For the text-containing cell, return its midpoint in (X, Y) coordinate format. 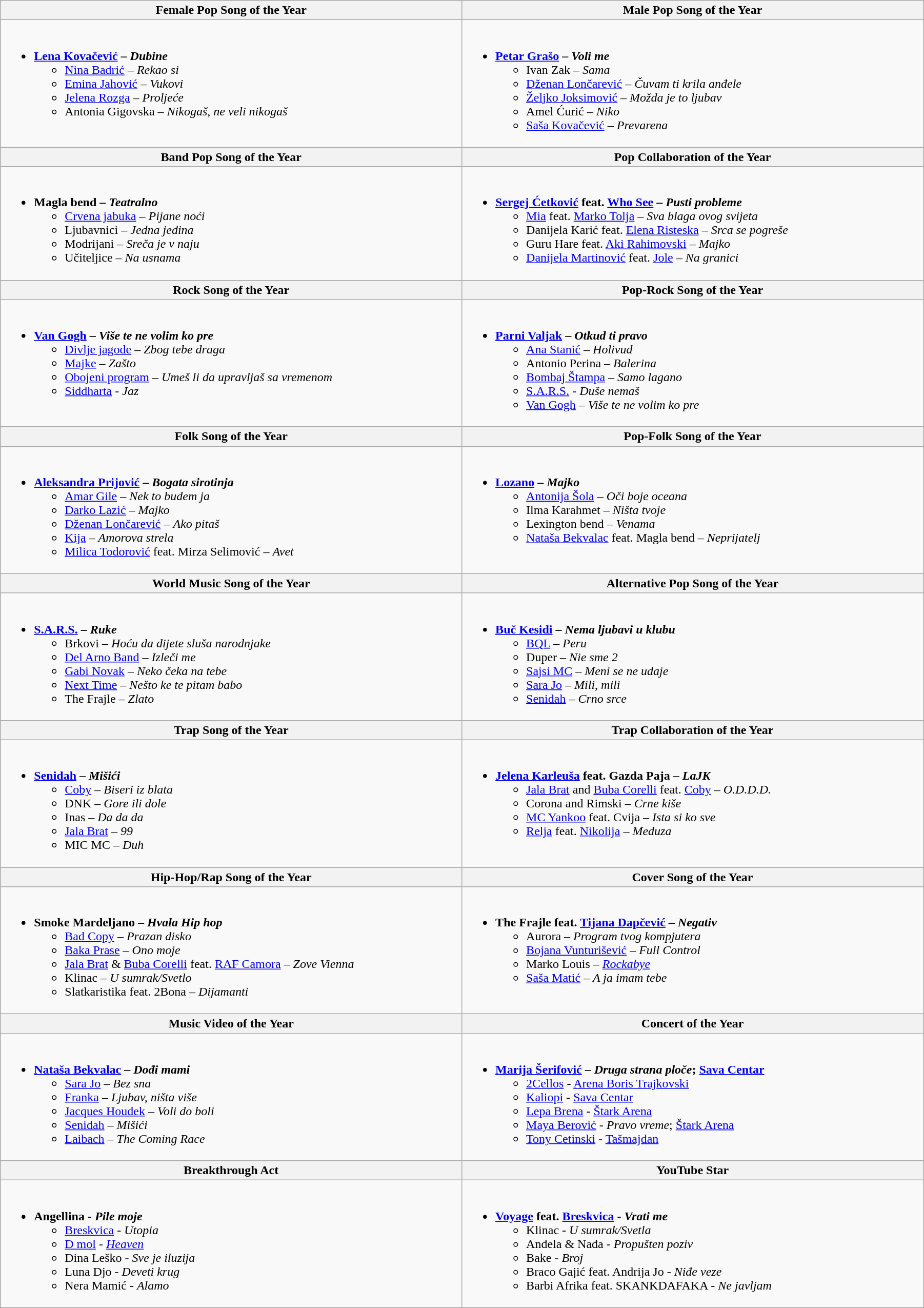
World Music Song of the Year (231, 583)
Folk Song of the Year (231, 437)
Band Pop Song of the Year (231, 157)
Concert of the Year (693, 1024)
Hip-Hop/Rap Song of the Year (231, 877)
Pop Collaboration of the Year (693, 157)
Senidah – Mišići Coby – Biseri iz blataDNK – Gore ili doleInas – Da da daJala Brat – 99MIC MC – Duh (231, 803)
Alternative Pop Song of the Year (693, 583)
Lena Kovačević – Dubine Nina Badrić – Rekao siEmina Jahović – VukoviJelena Rozga – ProljećeAntonia Gigovska – Nikogaš, ne veli nikogaš (231, 84)
Trap Song of the Year (231, 730)
YouTube Star (693, 1171)
Male Pop Song of the Year (693, 10)
Lozano – Majko Antonija Šola – Oči boje oceanaIlma Karahmet – Ništa tvojeLexington bend – VenamaNataša Bekvalac feat. Magla bend – Neprijatelj (693, 510)
Pop-Folk Song of the Year (693, 437)
Rock Song of the Year (231, 290)
Cover Song of the Year (693, 877)
Nataša Bekvalac – Dođi mami Sara Jo – Bez snaFranka – Ljubav, ništa višeJacques Houdek – Voli do boliSenidah – MišićiLaibach – The Coming Race (231, 1097)
Van Gogh – Više te ne volim ko pre Divlje jagode – Zbog tebe dragaMajke – ZaštoObojeni program – Umeš li da upravljaš sa vremenomSiddharta - Jaz (231, 363)
Female Pop Song of the Year (231, 10)
Pop-Rock Song of the Year (693, 290)
Breakthrough Act (231, 1171)
Angellina - Pile moje Breskvica - UtopiaD mol - HeavenDina Leško - Sve je iluzijaLuna Djo - Deveti krugNera Mamić - Alamo (231, 1244)
Music Video of the Year (231, 1024)
Trap Collaboration of the Year (693, 730)
Buč Kesidi – Nema ljubavi u klubu BQL – PeruDuper – Nie sme 2Sajsi MC – Meni se ne udajeSara Jo – Mili, miliSenidah – Crno srce (693, 657)
Magla bend – Teatralno Crvena jabuka – Pijane noćiLjubavnici – Jedna jedinaModrijani – Sreča je v najuUčiteljice – Na usnama (231, 224)
